Provide the (X, Y) coordinate of the cell's center where the given text is located.  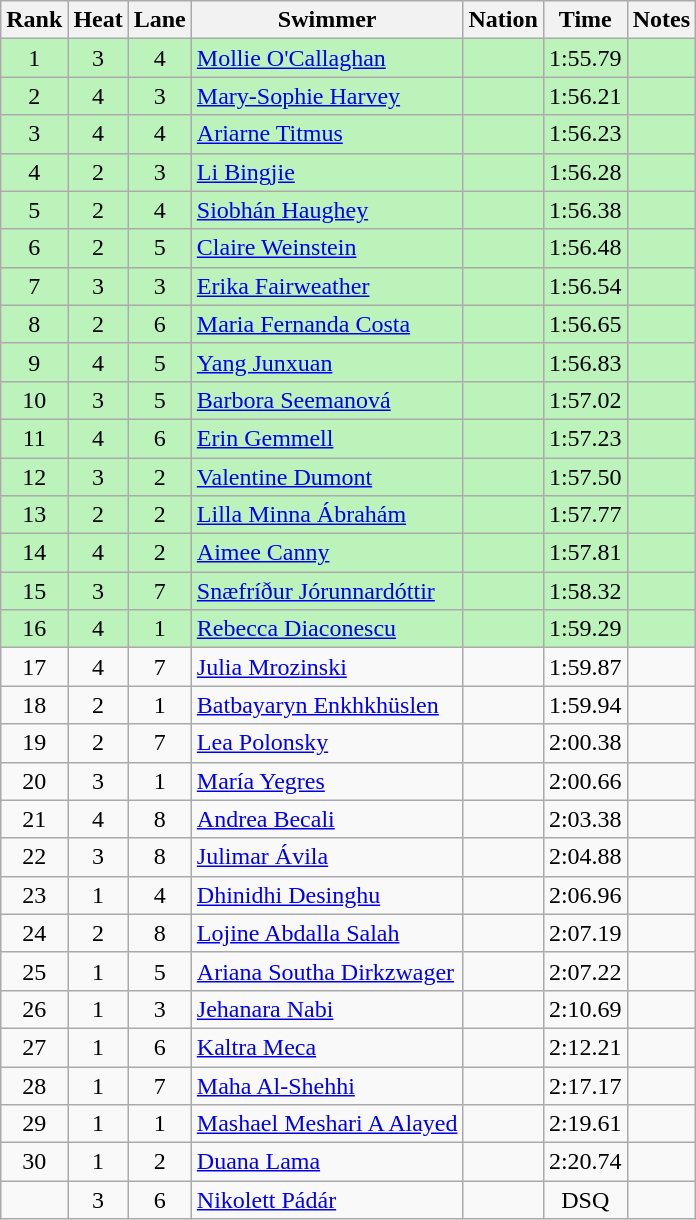
Aimee Canny (327, 553)
1:56.83 (585, 362)
26 (34, 1009)
Nikolett Pádár (327, 1200)
Lane (160, 20)
2:07.19 (585, 933)
23 (34, 895)
16 (34, 629)
10 (34, 400)
Ariana Southa Dirkzwager (327, 971)
Ariarne Titmus (327, 134)
Heat (98, 20)
1:57.02 (585, 400)
2:00.66 (585, 781)
Snæfríður Jórunnardóttir (327, 591)
1:57.77 (585, 515)
Notes (661, 20)
1:56.21 (585, 96)
Jehanara Nabi (327, 1009)
11 (34, 438)
Lojine Abdalla Salah (327, 933)
Valentine Dumont (327, 477)
27 (34, 1047)
22 (34, 857)
Andrea Becali (327, 819)
2:20.74 (585, 1162)
19 (34, 743)
1:59.94 (585, 705)
1:55.79 (585, 58)
1:57.50 (585, 477)
12 (34, 477)
2:12.21 (585, 1047)
Maria Fernanda Costa (327, 324)
1:57.23 (585, 438)
Lilla Minna Ábrahám (327, 515)
2:07.22 (585, 971)
Li Bingjie (327, 172)
18 (34, 705)
2:10.69 (585, 1009)
1:56.48 (585, 248)
Julimar Ávila (327, 857)
Rebecca Diaconescu (327, 629)
21 (34, 819)
Lea Polonsky (327, 743)
Siobhán Haughey (327, 210)
Claire Weinstein (327, 248)
15 (34, 591)
Yang Junxuan (327, 362)
13 (34, 515)
28 (34, 1085)
1:58.32 (585, 591)
9 (34, 362)
Rank (34, 20)
24 (34, 933)
Mollie O'Callaghan (327, 58)
Mashael Meshari A Alayed (327, 1124)
Time (585, 20)
2:19.61 (585, 1124)
1:57.81 (585, 553)
Swimmer (327, 20)
30 (34, 1162)
17 (34, 667)
1:56.28 (585, 172)
Kaltra Meca (327, 1047)
DSQ (585, 1200)
29 (34, 1124)
25 (34, 971)
2:06.96 (585, 895)
1:56.38 (585, 210)
2:03.38 (585, 819)
1:59.29 (585, 629)
1:56.54 (585, 286)
1:56.23 (585, 134)
1:59.87 (585, 667)
Mary-Sophie Harvey (327, 96)
María Yegres (327, 781)
2:17.17 (585, 1085)
20 (34, 781)
Dhinidhi Desinghu (327, 895)
Duana Lama (327, 1162)
14 (34, 553)
2:00.38 (585, 743)
2:04.88 (585, 857)
Barbora Seemanová (327, 400)
Erika Fairweather (327, 286)
1:56.65 (585, 324)
Maha Al-Shehhi (327, 1085)
Julia Mrozinski (327, 667)
Erin Gemmell (327, 438)
Nation (503, 20)
Batbayaryn Enkhkhüslen (327, 705)
